Search for the cell housing the specified text and yield its (x, y) center coordinate. 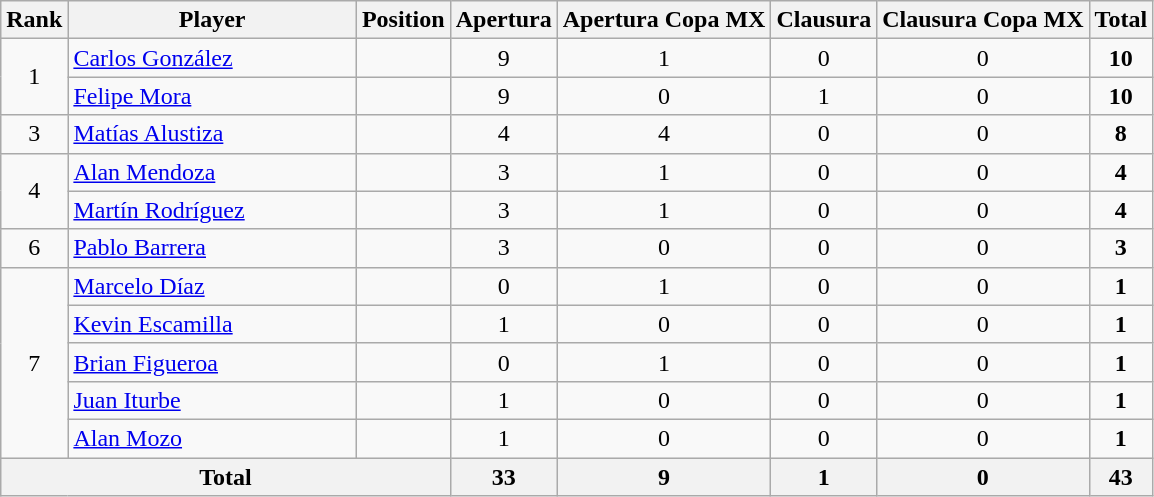
Clausura (824, 20)
Juan Iturbe (212, 400)
Pablo Barrera (212, 248)
Carlos González (212, 58)
Kevin Escamilla (212, 324)
Alan Mendoza (212, 172)
Rank (34, 20)
6 (34, 248)
Apertura (504, 20)
Player (212, 20)
43 (1121, 477)
Marcelo Díaz (212, 286)
7 (34, 362)
Felipe Mora (212, 96)
Apertura Copa MX (664, 20)
Martín Rodríguez (212, 210)
33 (504, 477)
8 (1121, 134)
Alan Mozo (212, 438)
Brian Figueroa (212, 362)
Clausura Copa MX (983, 20)
Position (403, 20)
Matías Alustiza (212, 134)
